Scan for the cell matching the given text and deliver its (x, y) coordinate at center. 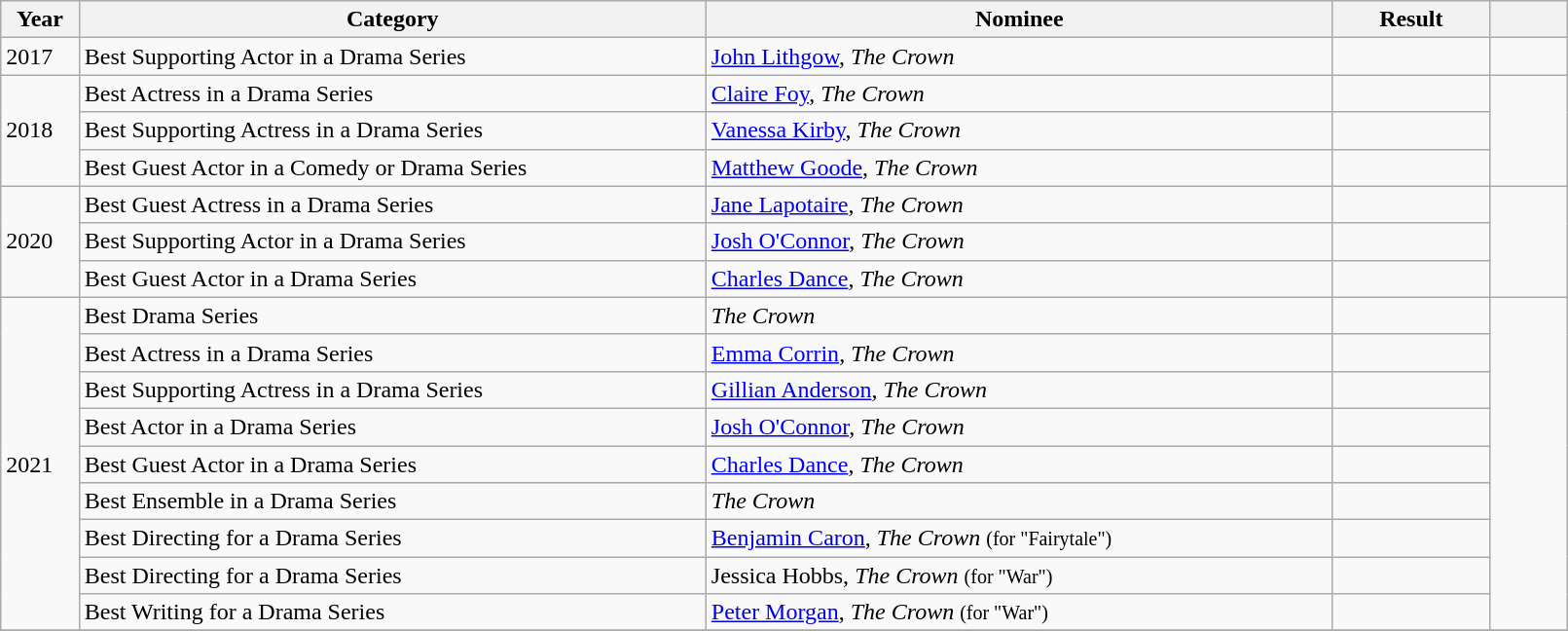
2021 (40, 464)
2018 (40, 130)
Peter Morgan, The Crown (for "War") (1019, 612)
Best Actor in a Drama Series (392, 427)
Vanessa Kirby, The Crown (1019, 130)
John Lithgow, The Crown (1019, 56)
Matthew Goode, The Crown (1019, 167)
2020 (40, 241)
2017 (40, 56)
Year (40, 19)
Result (1411, 19)
Best Drama Series (392, 315)
Gillian Anderson, The Crown (1019, 390)
Jessica Hobbs, The Crown (for "War") (1019, 575)
Jane Lapotaire, The Crown (1019, 204)
Best Guest Actor in a Comedy or Drama Series (392, 167)
Category (392, 19)
Benjamin Caron, The Crown (for "Fairytale") (1019, 538)
Claire Foy, The Crown (1019, 93)
Best Writing for a Drama Series (392, 612)
Nominee (1019, 19)
Best Ensemble in a Drama Series (392, 501)
Best Guest Actress in a Drama Series (392, 204)
Emma Corrin, The Crown (1019, 353)
